Pinpoint the cell where the given text exists, returning its [x, y] midpoint coordinate. 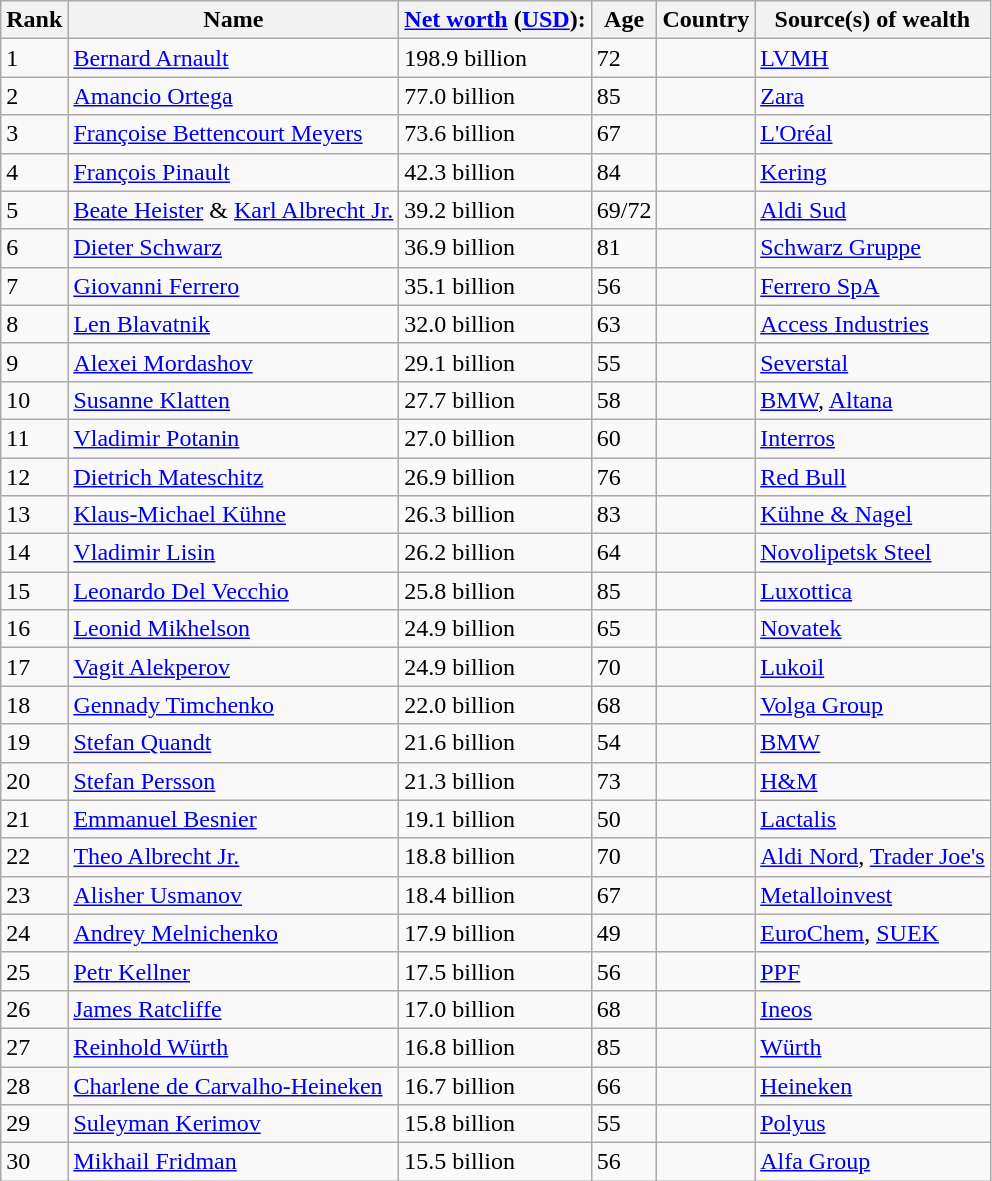
11 [34, 438]
Luxottica [872, 591]
James Ratcliffe [234, 1009]
12 [34, 477]
Susanne Klatten [234, 400]
Heineken [872, 1085]
Alfa Group [872, 1162]
54 [624, 743]
BMW, Altana [872, 400]
13 [34, 515]
7 [34, 286]
16 [34, 629]
81 [624, 248]
42.3 billion [495, 172]
Polyus [872, 1124]
Vladimir Lisin [234, 553]
Lukoil [872, 667]
66 [624, 1085]
73.6 billion [495, 134]
Source(s) of wealth [872, 20]
Rank [34, 20]
76 [624, 477]
BMW [872, 743]
Novolipetsk Steel [872, 553]
77.0 billion [495, 96]
1 [34, 58]
Leonardo Del Vecchio [234, 591]
Metalloinvest [872, 895]
5 [34, 210]
Würth [872, 1047]
Country [706, 20]
19 [34, 743]
Charlene de Carvalho-Heineken [234, 1085]
49 [624, 933]
84 [624, 172]
50 [624, 819]
22.0 billion [495, 705]
LVMH [872, 58]
32.0 billion [495, 324]
17.5 billion [495, 971]
Kering [872, 172]
198.9 billion [495, 58]
64 [624, 553]
26.2 billion [495, 553]
10 [34, 400]
Klaus-Michael Kühne [234, 515]
30 [34, 1162]
Beate Heister & Karl Albrecht Jr. [234, 210]
Bernard Arnault [234, 58]
Amancio Ortega [234, 96]
58 [624, 400]
Stefan Persson [234, 781]
6 [34, 248]
L'Oréal [872, 134]
Vagit Alekperov [234, 667]
15.8 billion [495, 1124]
83 [624, 515]
18 [34, 705]
Severstal [872, 362]
Petr Kellner [234, 971]
73 [624, 781]
36.9 billion [495, 248]
20 [34, 781]
24 [34, 933]
Alisher Usmanov [234, 895]
Leonid Mikhelson [234, 629]
8 [34, 324]
22 [34, 857]
Interros [872, 438]
Lactalis [872, 819]
François Pinault [234, 172]
15 [34, 591]
65 [624, 629]
16.8 billion [495, 1047]
Len Blavatnik [234, 324]
25 [34, 971]
69/72 [624, 210]
Access Industries [872, 324]
Theo Albrecht Jr. [234, 857]
Françoise Bettencourt Meyers [234, 134]
Mikhail Fridman [234, 1162]
Zara [872, 96]
Name [234, 20]
Reinhold Würth [234, 1047]
Net worth (USD): [495, 20]
35.1 billion [495, 286]
25.8 billion [495, 591]
Red Bull [872, 477]
H&M [872, 781]
26.3 billion [495, 515]
2 [34, 96]
Gennady Timchenko [234, 705]
21 [34, 819]
Vladimir Potanin [234, 438]
Volga Group [872, 705]
26 [34, 1009]
Ferrero SpA [872, 286]
Age [624, 20]
17 [34, 667]
63 [624, 324]
72 [624, 58]
19.1 billion [495, 819]
28 [34, 1085]
Suleyman Kerimov [234, 1124]
17.9 billion [495, 933]
Kühne & Nagel [872, 515]
4 [34, 172]
Ineos [872, 1009]
Dieter Schwarz [234, 248]
Schwarz Gruppe [872, 248]
27.0 billion [495, 438]
21.6 billion [495, 743]
60 [624, 438]
Dietrich Mateschitz [234, 477]
Novatek [872, 629]
17.0 billion [495, 1009]
Alexei Mordashov [234, 362]
Emmanuel Besnier [234, 819]
Aldi Sud [872, 210]
EuroChem, SUEK [872, 933]
9 [34, 362]
14 [34, 553]
27 [34, 1047]
Andrey Melnichenko [234, 933]
29 [34, 1124]
29.1 billion [495, 362]
16.7 billion [495, 1085]
18.4 billion [495, 895]
21.3 billion [495, 781]
PPF [872, 971]
Giovanni Ferrero [234, 286]
15.5 billion [495, 1162]
Stefan Quandt [234, 743]
27.7 billion [495, 400]
26.9 billion [495, 477]
3 [34, 134]
39.2 billion [495, 210]
18.8 billion [495, 857]
23 [34, 895]
Aldi Nord, Trader Joe's [872, 857]
